Extract the (x, y) coordinate from the center of the cell holding the provided text.  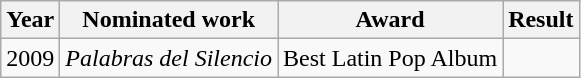
Year (30, 20)
Palabras del Silencio (169, 58)
2009 (30, 58)
Result (541, 20)
Nominated work (169, 20)
Best Latin Pop Album (390, 58)
Award (390, 20)
